Output the [X, Y] coordinate of the center of the cell containing the given text.  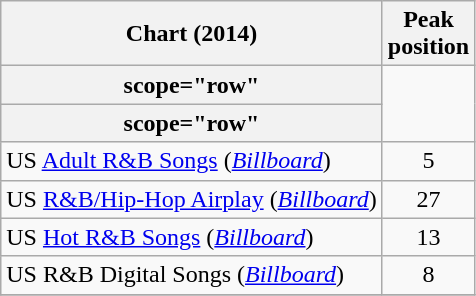
Peakposition [428, 34]
US R&B/Hip-Hop Airplay (Billboard) [192, 199]
5 [428, 161]
US Hot R&B Songs (Billboard) [192, 237]
8 [428, 275]
Chart (2014) [192, 34]
27 [428, 199]
13 [428, 237]
US R&B Digital Songs (Billboard) [192, 275]
US Adult R&B Songs (Billboard) [192, 161]
